Pinpoint the cell where the given text exists, returning its (x, y) midpoint coordinate. 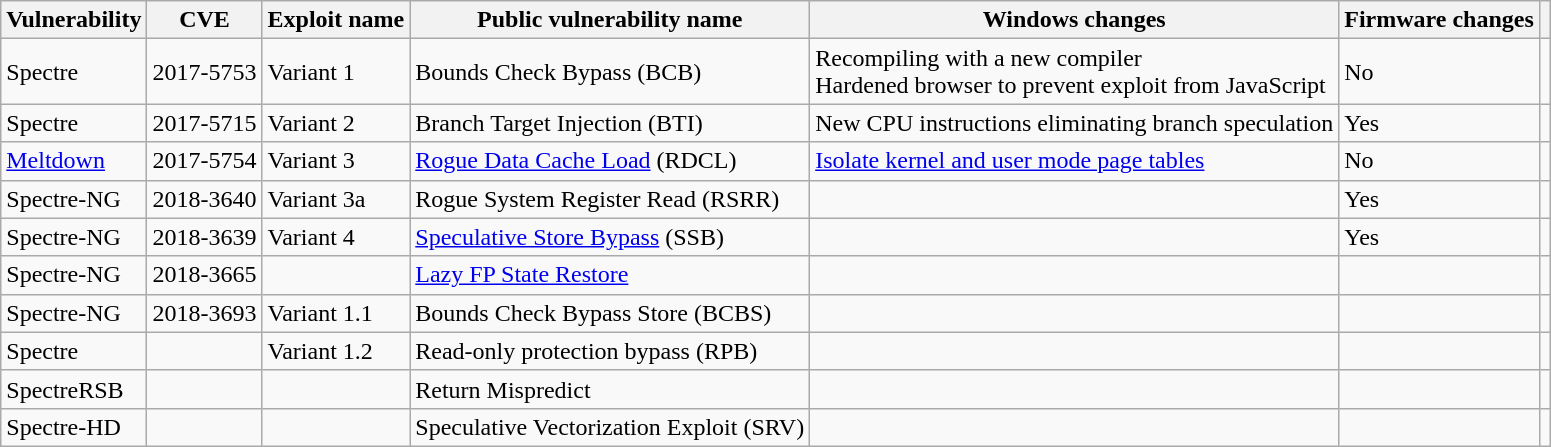
Public vulnerability name (610, 20)
Meltdown (74, 161)
2017-5715 (204, 123)
Variant 2 (336, 123)
Variant 4 (336, 237)
Speculative Store Bypass (SSB) (610, 237)
Bounds Check Bypass Store (BCBS) (610, 313)
CVE (204, 20)
2018-3665 (204, 275)
Rogue Data Cache Load (RDCL) (610, 161)
Variant 1 (336, 72)
Rogue System Register Read (RSRR) (610, 199)
Variant 1.2 (336, 351)
Speculative Vectorization Exploit (SRV) (610, 427)
Read-only protection bypass (RPB) (610, 351)
Lazy FP State Restore (610, 275)
Variant 1.1 (336, 313)
Bounds Check Bypass (BCB) (610, 72)
Variant 3 (336, 161)
Recompiling with a new compilerHardened browser to prevent exploit from JavaScript (1074, 72)
2018-3693 (204, 313)
Exploit name (336, 20)
Variant 3a (336, 199)
2018-3640 (204, 199)
Return Mispredict (610, 389)
2018-3639 (204, 237)
SpectreRSB (74, 389)
2017-5754 (204, 161)
Spectre-HD (74, 427)
New CPU instructions eliminating branch speculation (1074, 123)
Windows changes (1074, 20)
Vulnerability (74, 20)
Firmware changes (1440, 20)
Isolate kernel and user mode page tables (1074, 161)
Branch Target Injection (BTI) (610, 123)
2017-5753 (204, 72)
